Extract the (x, y) coordinate from the center of the cell holding the provided text.  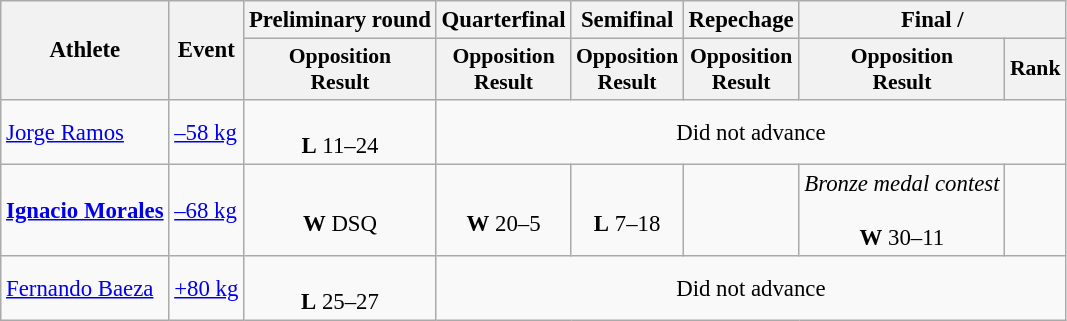
W DSQ (340, 210)
–58 kg (206, 132)
Semifinal (627, 20)
Event (206, 50)
Fernando Baeza (85, 288)
Repechage (741, 20)
L 7–18 (627, 210)
–68 kg (206, 210)
Rank (1036, 70)
L 25–27 (340, 288)
Quarterfinal (504, 20)
Athlete (85, 50)
Bronze medal contestW 30–11 (902, 210)
Final / (932, 20)
Jorge Ramos (85, 132)
Preliminary round (340, 20)
L 11–24 (340, 132)
W 20–5 (504, 210)
+80 kg (206, 288)
Ignacio Morales (85, 210)
